Output the (X, Y) coordinate of the center of the cell containing the given text.  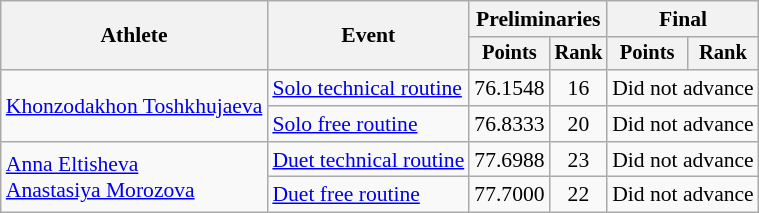
Khonzodakhon Toshkhujaeva (134, 106)
76.1548 (509, 88)
22 (579, 195)
16 (579, 88)
Solo free routine (368, 124)
Preliminaries (538, 19)
Solo technical routine (368, 88)
76.8333 (509, 124)
23 (579, 160)
Final (683, 19)
Duet technical routine (368, 160)
Duet free routine (368, 195)
Anna EltishevaAnastasiya Morozova (134, 178)
77.7000 (509, 195)
20 (579, 124)
Event (368, 36)
77.6988 (509, 160)
Athlete (134, 36)
